Scan for the cell matching the given text and deliver its (x, y) coordinate at center. 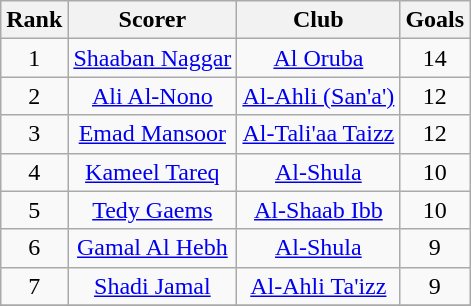
Shaaban Naggar (152, 58)
Al-Ahli (San'a') (318, 96)
Goals (435, 20)
1 (34, 58)
Rank (34, 20)
Shadi Jamal (152, 286)
2 (34, 96)
Al-Tali'aa Taizz (318, 134)
Al Oruba (318, 58)
5 (34, 210)
7 (34, 286)
Club (318, 20)
Al-Ahli Ta'izz (318, 286)
6 (34, 248)
14 (435, 58)
Tedy Gaems (152, 210)
Emad Mansoor (152, 134)
Scorer (152, 20)
Gamal Al Hebh (152, 248)
Kameel Tareq (152, 172)
Al-Shaab Ibb (318, 210)
3 (34, 134)
Ali Al-Nono (152, 96)
4 (34, 172)
